Provide the [x, y] coordinate of the cell's center where the given text is located.  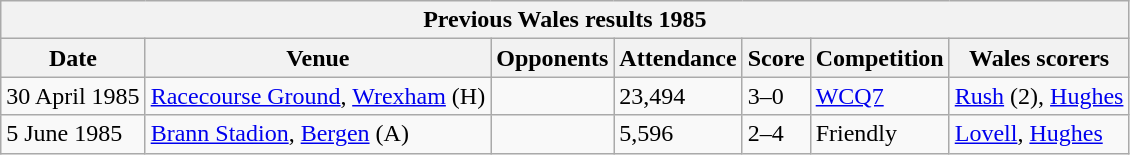
Racecourse Ground, Wrexham (H) [318, 96]
23,494 [678, 96]
Wales scorers [1039, 58]
Brann Stadion, Bergen (A) [318, 134]
3–0 [776, 96]
Date [73, 58]
Attendance [678, 58]
Friendly [880, 134]
5,596 [678, 134]
Competition [880, 58]
WCQ7 [880, 96]
Previous Wales results 1985 [565, 20]
30 April 1985 [73, 96]
Venue [318, 58]
2–4 [776, 134]
Lovell, Hughes [1039, 134]
5 June 1985 [73, 134]
Score [776, 58]
Rush (2), Hughes [1039, 96]
Opponents [552, 58]
